Find where the given text appears and provide that cell's center as (x, y) coordinate. 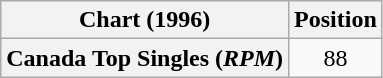
88 (336, 58)
Canada Top Singles (RPM) (145, 58)
Position (336, 20)
Chart (1996) (145, 20)
